Locate the cell with the specified text and output its [X, Y] center coordinate. 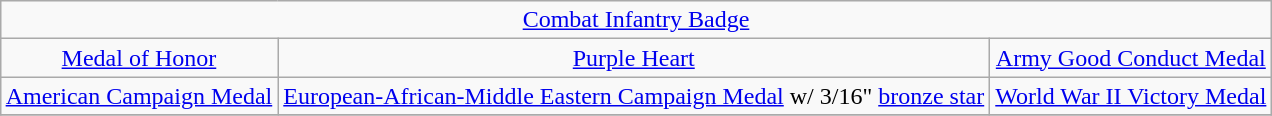
Medal of Honor [139, 58]
European-African-Middle Eastern Campaign Medal w/ 3/16" bronze star [634, 96]
World War II Victory Medal [1131, 96]
Combat Infantry Badge [636, 20]
Army Good Conduct Medal [1131, 58]
American Campaign Medal [139, 96]
Purple Heart [634, 58]
